Capture the cell that displays the provided text and extract its [X, Y] central coordinate. 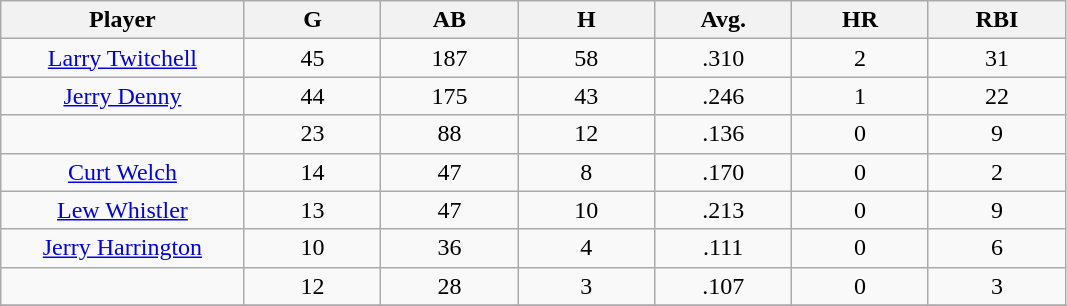
.136 [724, 134]
Curt Welch [122, 172]
HR [860, 20]
.107 [724, 286]
45 [312, 58]
43 [586, 96]
6 [996, 248]
8 [586, 172]
RBI [996, 20]
AB [450, 20]
1 [860, 96]
44 [312, 96]
88 [450, 134]
Jerry Denny [122, 96]
Player [122, 20]
G [312, 20]
22 [996, 96]
13 [312, 210]
.111 [724, 248]
4 [586, 248]
28 [450, 286]
23 [312, 134]
58 [586, 58]
187 [450, 58]
.310 [724, 58]
Jerry Harrington [122, 248]
Avg. [724, 20]
H [586, 20]
Lew Whistler [122, 210]
31 [996, 58]
36 [450, 248]
Larry Twitchell [122, 58]
175 [450, 96]
.246 [724, 96]
.213 [724, 210]
.170 [724, 172]
14 [312, 172]
